Output the [x, y] coordinate of the center of the cell containing the given text.  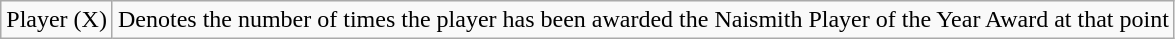
Denotes the number of times the player has been awarded the Naismith Player of the Year Award at that point [643, 20]
Player (X) [57, 20]
